Determine the [X, Y] coordinate at the center of the cell enclosing the given text.  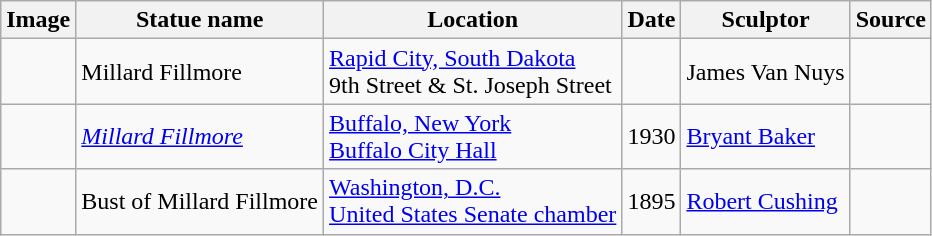
Date [652, 20]
Source [890, 20]
1895 [652, 202]
Rapid City, South Dakota9th Street & St. Joseph Street [473, 72]
Bust of Millard Fillmore [200, 202]
Buffalo, New YorkBuffalo City Hall [473, 136]
Statue name [200, 20]
Location [473, 20]
James Van Nuys [766, 72]
Sculptor [766, 20]
Image [38, 20]
Bryant Baker [766, 136]
Robert Cushing [766, 202]
Washington, D.C.United States Senate chamber [473, 202]
1930 [652, 136]
